Return (X, Y) of the center of cell containing provided text 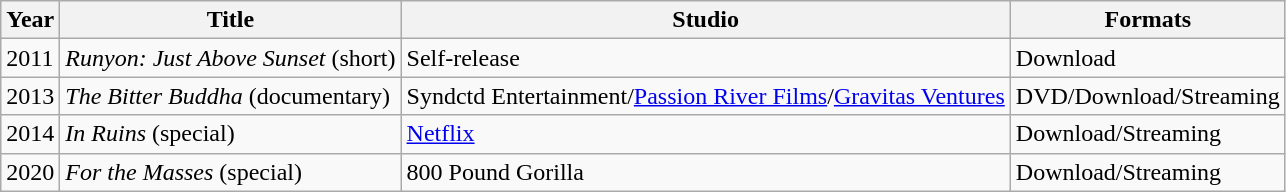
In Ruins (special) (230, 134)
Runyon: Just Above Sunset (short) (230, 58)
The Bitter Buddha (documentary) (230, 96)
For the Masses (special) (230, 172)
2011 (30, 58)
800 Pound Gorilla (706, 172)
Studio (706, 20)
Syndctd Entertainment/Passion River Films/Gravitas Ventures (706, 96)
Formats (1148, 20)
Netflix (706, 134)
Year (30, 20)
Title (230, 20)
Self-release (706, 58)
2014 (30, 134)
2013 (30, 96)
2020 (30, 172)
Download (1148, 58)
DVD/Download/Streaming (1148, 96)
